Detect which cell encompasses the target text, then output its (x, y) center coordinate. 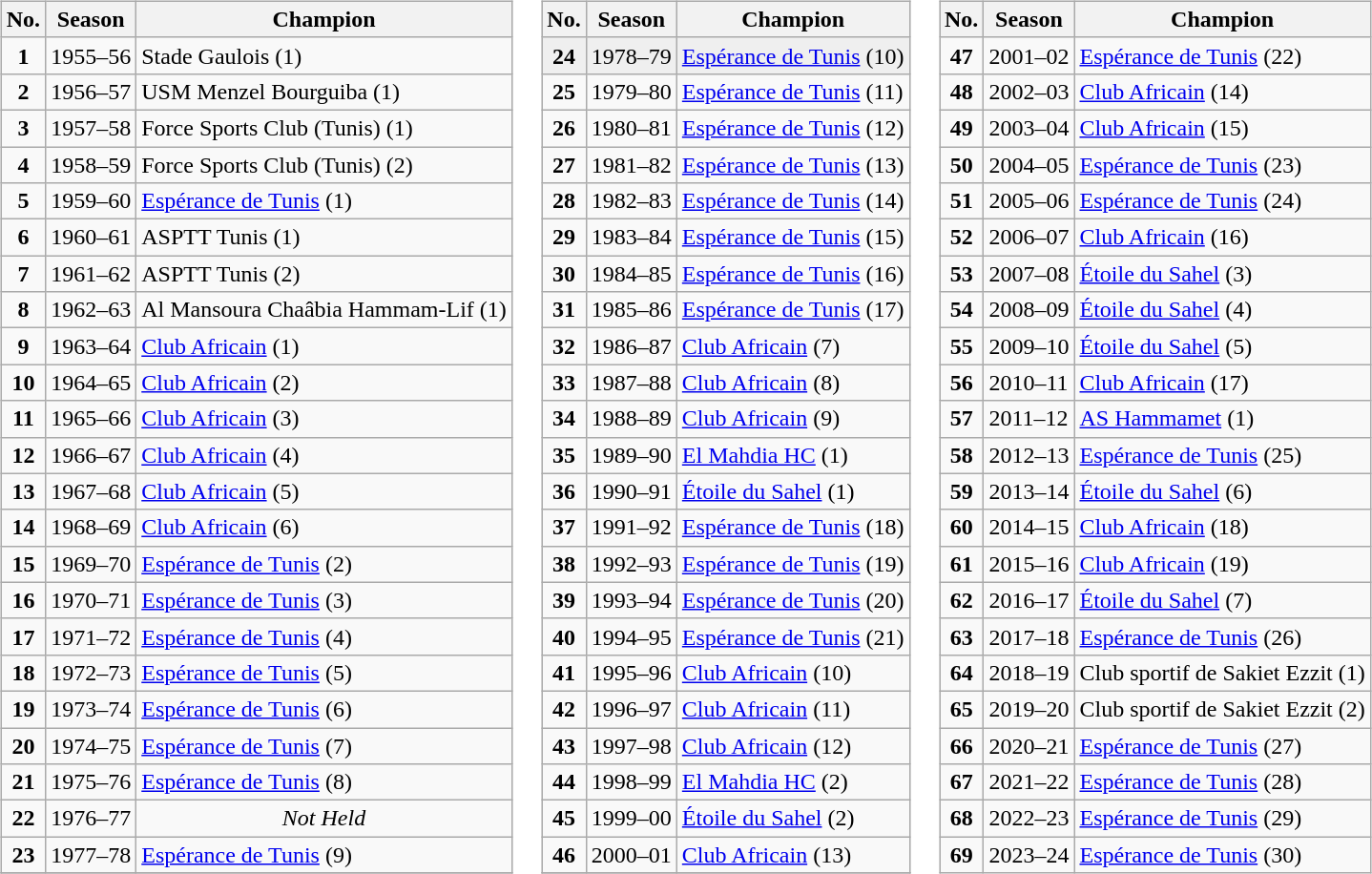
2001–02 (1029, 55)
Espérance de Tunis (10) (793, 55)
Espérance de Tunis (4) (324, 636)
2005–06 (1029, 201)
46 (564, 855)
22 (23, 819)
1996–97 (632, 709)
33 (564, 383)
1995–96 (632, 673)
31 (564, 310)
1961–62 (92, 274)
ASPTT Tunis (1) (324, 238)
1979–80 (632, 92)
Espérance de Tunis (23) (1222, 165)
2003–04 (1029, 128)
15 (23, 564)
Force Sports Club (Tunis) (2) (324, 165)
1980–81 (632, 128)
Club Africain (11) (793, 709)
Not Held (324, 819)
1988–89 (632, 419)
Espérance de Tunis (12) (793, 128)
Espérance de Tunis (21) (793, 636)
59 (961, 491)
2021–22 (1029, 782)
1991–92 (632, 528)
11 (23, 419)
Étoile du Sahel (3) (1222, 274)
1999–00 (632, 819)
Étoile du Sahel (7) (1222, 600)
2012–13 (1029, 455)
1956–57 (92, 92)
1989–90 (632, 455)
2000–01 (632, 855)
55 (961, 346)
66 (961, 745)
1992–93 (632, 564)
Étoile du Sahel (2) (793, 819)
1959–60 (92, 201)
Espérance de Tunis (16) (793, 274)
1957–58 (92, 128)
1985–86 (632, 310)
1967–68 (92, 491)
Espérance de Tunis (19) (793, 564)
1965–66 (92, 419)
2015–16 (1029, 564)
Force Sports Club (Tunis) (1) (324, 128)
17 (23, 636)
1 (23, 55)
1974–75 (92, 745)
Espérance de Tunis (30) (1222, 855)
2013–14 (1029, 491)
9 (23, 346)
Club sportif de Sakiet Ezzit (2) (1222, 709)
1986–87 (632, 346)
1987–88 (632, 383)
2023–24 (1029, 855)
2017–18 (1029, 636)
El Mahdia HC (1) (793, 455)
57 (961, 419)
Étoile du Sahel (4) (1222, 310)
2020–21 (1029, 745)
20 (23, 745)
48 (961, 92)
2009–10 (1029, 346)
7 (23, 274)
Club Africain (7) (793, 346)
2018–19 (1029, 673)
Club Africain (4) (324, 455)
54 (961, 310)
4 (23, 165)
23 (23, 855)
Club Africain (5) (324, 491)
Espérance de Tunis (22) (1222, 55)
53 (961, 274)
Espérance de Tunis (15) (793, 238)
Espérance de Tunis (20) (793, 600)
12 (23, 455)
6 (23, 238)
Club Africain (19) (1222, 564)
21 (23, 782)
35 (564, 455)
5 (23, 201)
40 (564, 636)
Espérance de Tunis (25) (1222, 455)
Espérance de Tunis (27) (1222, 745)
1977–78 (92, 855)
69 (961, 855)
Étoile du Sahel (5) (1222, 346)
52 (961, 238)
1981–82 (632, 165)
27 (564, 165)
2022–23 (1029, 819)
Club Africain (14) (1222, 92)
1997–98 (632, 745)
63 (961, 636)
50 (961, 165)
Espérance de Tunis (3) (324, 600)
51 (961, 201)
Club Africain (16) (1222, 238)
Espérance de Tunis (8) (324, 782)
Stade Gaulois (1) (324, 55)
1962–63 (92, 310)
Club Africain (18) (1222, 528)
30 (564, 274)
Espérance de Tunis (9) (324, 855)
1973–74 (92, 709)
41 (564, 673)
Espérance de Tunis (24) (1222, 201)
8 (23, 310)
2002–03 (1029, 92)
2 (23, 92)
Étoile du Sahel (1) (793, 491)
Club Africain (10) (793, 673)
2008–09 (1029, 310)
1960–61 (92, 238)
1969–70 (92, 564)
1984–85 (632, 274)
62 (961, 600)
Espérance de Tunis (28) (1222, 782)
32 (564, 346)
13 (23, 491)
Club Africain (12) (793, 745)
1971–72 (92, 636)
Espérance de Tunis (2) (324, 564)
10 (23, 383)
1978–79 (632, 55)
65 (961, 709)
1975–76 (92, 782)
Espérance de Tunis (18) (793, 528)
43 (564, 745)
1955–56 (92, 55)
67 (961, 782)
2006–07 (1029, 238)
2010–11 (1029, 383)
1993–94 (632, 600)
36 (564, 491)
Espérance de Tunis (11) (793, 92)
56 (961, 383)
1983–84 (632, 238)
Espérance de Tunis (7) (324, 745)
2014–15 (1029, 528)
25 (564, 92)
60 (961, 528)
Espérance de Tunis (29) (1222, 819)
29 (564, 238)
El Mahdia HC (2) (793, 782)
2004–05 (1029, 165)
1982–83 (632, 201)
39 (564, 600)
45 (564, 819)
2016–17 (1029, 600)
Espérance de Tunis (6) (324, 709)
Club Africain (1) (324, 346)
37 (564, 528)
Espérance de Tunis (13) (793, 165)
1998–99 (632, 782)
26 (564, 128)
1958–59 (92, 165)
34 (564, 419)
58 (961, 455)
Espérance de Tunis (26) (1222, 636)
2019–20 (1029, 709)
Club Africain (6) (324, 528)
AS Hammamet (1) (1222, 419)
1966–67 (92, 455)
1963–64 (92, 346)
Étoile du Sahel (6) (1222, 491)
Club sportif de Sakiet Ezzit (1) (1222, 673)
38 (564, 564)
42 (564, 709)
44 (564, 782)
1964–65 (92, 383)
Espérance de Tunis (5) (324, 673)
3 (23, 128)
Club Africain (13) (793, 855)
2007–08 (1029, 274)
Espérance de Tunis (1) (324, 201)
Club Africain (9) (793, 419)
USM Menzel Bourguiba (1) (324, 92)
Club Africain (17) (1222, 383)
1990–91 (632, 491)
Club Africain (2) (324, 383)
64 (961, 673)
Club Africain (3) (324, 419)
1970–71 (92, 600)
14 (23, 528)
47 (961, 55)
Espérance de Tunis (14) (793, 201)
24 (564, 55)
Al Mansoura Chaâbia Hammam-Lif (1) (324, 310)
28 (564, 201)
Espérance de Tunis (17) (793, 310)
68 (961, 819)
ASPTT Tunis (2) (324, 274)
Club Africain (8) (793, 383)
1968–69 (92, 528)
1976–77 (92, 819)
1994–95 (632, 636)
49 (961, 128)
1972–73 (92, 673)
Club Africain (15) (1222, 128)
18 (23, 673)
2011–12 (1029, 419)
16 (23, 600)
61 (961, 564)
19 (23, 709)
